Extract the (X, Y) coordinate from the center of the cell holding the provided text.  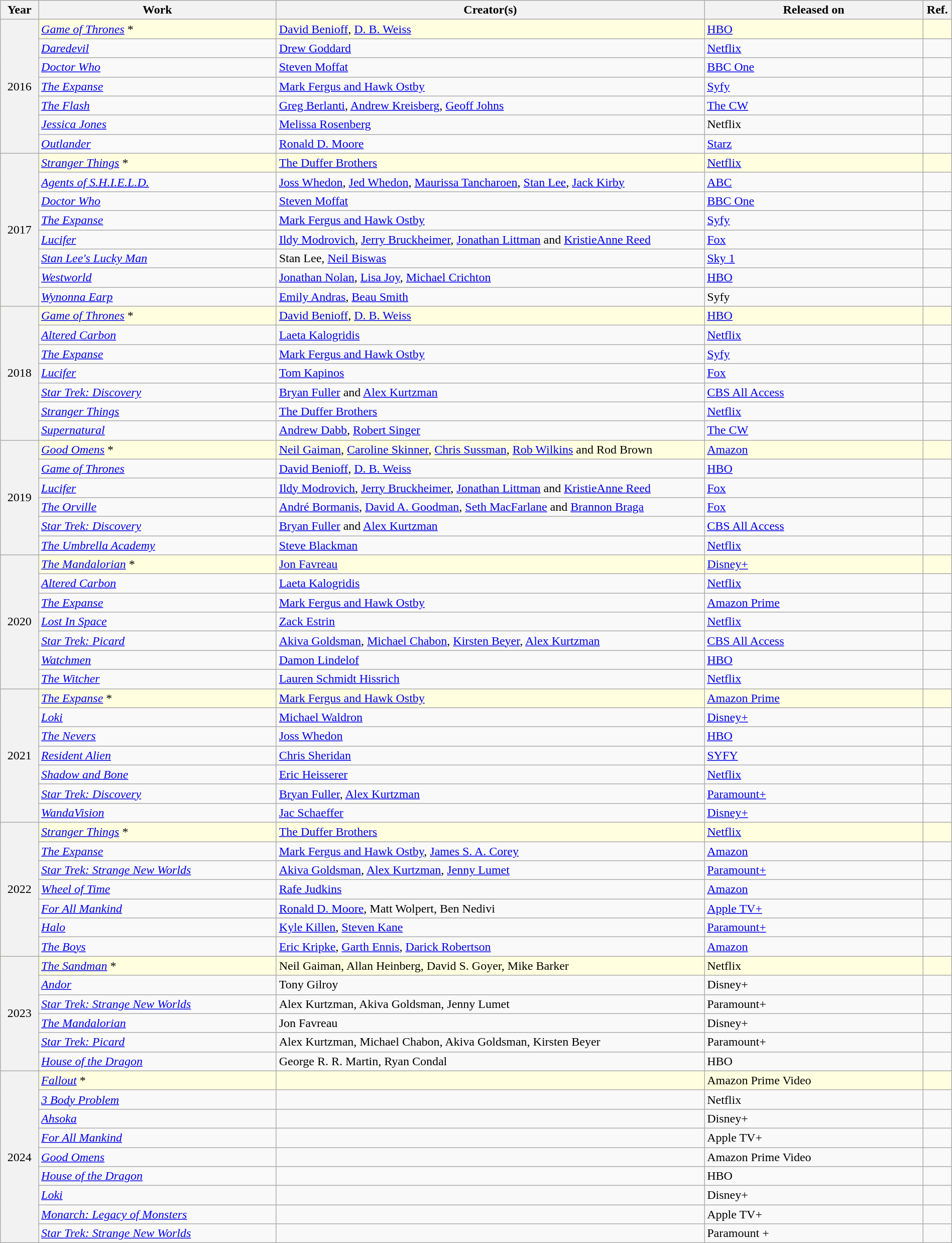
Akiva Goldsman, Michael Chabon, Kirsten Beyer, Alex Kurtzman (490, 641)
Greg Berlanti, Andrew Kreisberg, Geoff Johns (490, 105)
Good Omens * (158, 449)
ABC (814, 182)
The Umbrella Academy (158, 545)
Joss Whedon, Jed Whedon, Maurissa Tancharoen, Stan Lee, Jack Kirby (490, 182)
SYFY (814, 755)
Mark Fergus and Hawk Ostby, James S. A. Corey (490, 851)
Ronald D. Moore (490, 144)
Andor (158, 985)
Jac Schaeffer (490, 813)
Supernatural (158, 430)
Stan Lee's Lucky Man (158, 259)
The Flash (158, 105)
Michael Waldron (490, 717)
Good Omens (158, 1157)
Work (158, 10)
2023 (20, 1013)
Akiva Goldsman, Alex Kurtzman, Jenny Lumet (490, 870)
Rafe Judkins (490, 889)
Jonathan Nolan, Lisa Joy, Michael Crichton (490, 278)
Damon Lindelof (490, 660)
The Boys (158, 947)
Eric Heisserer (490, 774)
Outlander (158, 144)
Tom Kapinos (490, 373)
Stan Lee, Neil Biswas (490, 259)
Alex Kurtzman, Akiva Goldsman, Jenny Lumet (490, 1004)
Lost In Space (158, 622)
Joss Whedon (490, 736)
Released on (814, 10)
Monarch: Legacy of Monsters (158, 1214)
Starz (814, 144)
The Witcher (158, 679)
2019 (20, 497)
André Bormanis, David A. Goodman, Seth MacFarlane and Brannon Braga (490, 507)
The Expanse * (158, 698)
2022 (20, 889)
Tony Gilroy (490, 985)
Game of Thrones (158, 469)
Neil Gaiman, Allan Heinberg, David S. Goyer, Mike Barker (490, 966)
2021 (20, 755)
Lauren Schmidt Hissrich (490, 679)
Ref. (937, 10)
The Mandalorian (158, 1023)
Year (20, 10)
The Sandman * (158, 966)
Andrew Dabb, Robert Singer (490, 430)
2016 (20, 86)
Sky 1 (814, 259)
Kyle Killen, Steven Kane (490, 928)
2018 (20, 373)
Halo (158, 928)
Resident Alien (158, 755)
Zack Estrin (490, 622)
The Mandalorian * (158, 564)
Wynonna Earp (158, 297)
Drew Goddard (490, 48)
Jessica Jones (158, 125)
Steve Blackman (490, 545)
Melissa Rosenberg (490, 125)
The Orville (158, 507)
3 Body Problem (158, 1099)
Stranger Things (158, 411)
Chris Sheridan (490, 755)
Wheel of Time (158, 889)
Ahsoka (158, 1118)
Bryan Fuller, Alex Kurtzman (490, 794)
Neil Gaiman, Caroline Skinner, Chris Sussman, Rob Wilkins and Rod Brown (490, 449)
WandaVision (158, 813)
2020 (20, 622)
The Nevers (158, 736)
Alex Kurtzman, Michael Chabon, Akiva Goldsman, Kirsten Beyer (490, 1042)
Daredevil (158, 48)
2024 (20, 1157)
Agents of S.H.I.E.L.D. (158, 182)
2017 (20, 230)
Fallout * (158, 1080)
Shadow and Bone (158, 774)
Paramount + (814, 1233)
George R. R. Martin, Ryan Condal (490, 1061)
Emily Andras, Beau Smith (490, 297)
Ronald D. Moore, Matt Wolpert, Ben Nedivi (490, 909)
Eric Kripke, Garth Ennis, Darick Robertson (490, 947)
Creator(s) (490, 10)
Watchmen (158, 660)
Westworld (158, 278)
